Locate the cell with the specified text and output its (x, y) center coordinate. 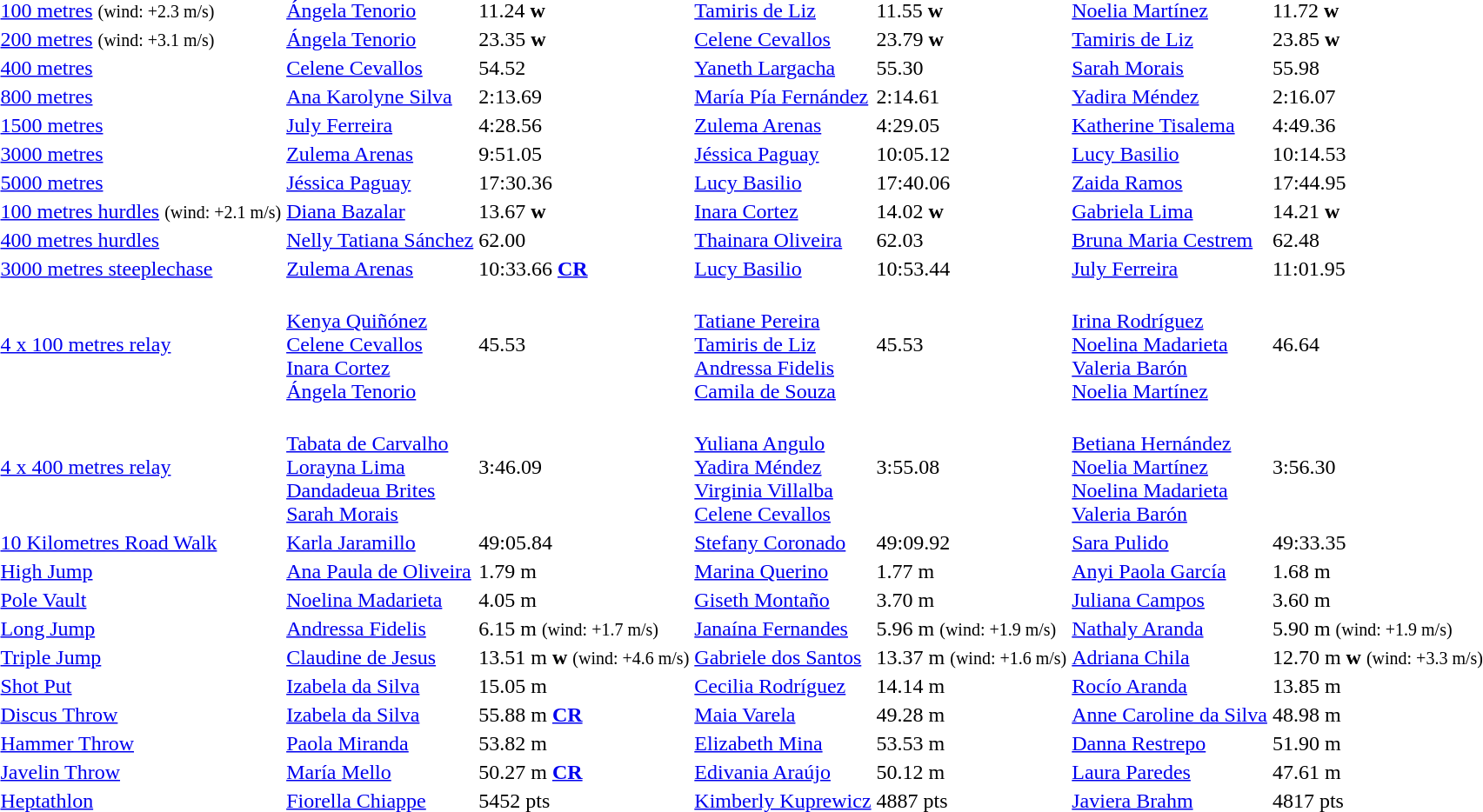
Anyi Paola García (1170, 571)
17:40.06 (972, 183)
María Pía Fernández (783, 97)
Cecilia Rodríguez (783, 686)
53.82 m (585, 743)
Maia Varela (783, 715)
14.02 w (972, 211)
1.77 m (972, 571)
Inara Cortez (783, 211)
Adriana Chila (1170, 657)
Sara Pulido (1170, 542)
María Mello (380, 772)
Tabata de Carvalho Lorayna Lima Dandadeua Brites Sarah Morais (380, 467)
53.53 m (972, 743)
Irina Rodríguez Noelina Madarieta Valeria Barón Noelia Martínez (1170, 344)
4.05 m (585, 600)
Tamiris de Liz (1170, 39)
50.12 m (972, 772)
Marina Querino (783, 571)
3:55.08 (972, 467)
Yadira Méndez (1170, 97)
Gabriele dos Santos (783, 657)
13.67 w (585, 211)
5.96 m (wind: +1.9 m/s) (972, 629)
Rocío Aranda (1170, 686)
49:09.92 (972, 542)
Thainara Oliveira (783, 240)
Claudine de Jesus (380, 657)
Zaida Ramos (1170, 183)
Paola Miranda (380, 743)
Betiana Hernández Noelia Martínez Noelina Madarieta Valeria Barón (1170, 467)
6.15 m (wind: +1.7 m/s) (585, 629)
Danna Restrepo (1170, 743)
Bruna Maria Cestrem (1170, 240)
49:05.84 (585, 542)
62.03 (972, 240)
1.79 m (585, 571)
13.51 m w (wind: +4.6 m/s) (585, 657)
49.28 m (972, 715)
Stefany Coronado (783, 542)
Noelina Madarieta (380, 600)
Andressa Fidelis (380, 629)
Sarah Morais (1170, 68)
13.37 m (wind: +1.6 m/s) (972, 657)
10:53.44 (972, 269)
Katherine Tisalema (1170, 125)
4:28.56 (585, 125)
10:33.66 CR (585, 269)
Yaneth Largacha (783, 68)
Karla Jaramillo (380, 542)
55.88 m CR (585, 715)
Gabriela Lima (1170, 211)
4:29.05 (972, 125)
50.27 m CR (585, 772)
Ana Karolyne Silva (380, 97)
23.35 w (585, 39)
Janaína Fernandes (783, 629)
Nathaly Aranda (1170, 629)
Ana Paula de Oliveira (380, 571)
Kenya Quiñónez Celene Cevallos Inara Cortez Ángela Tenorio (380, 344)
Ángela Tenorio (380, 39)
2:13.69 (585, 97)
55.30 (972, 68)
Elizabeth Mina (783, 743)
62.00 (585, 240)
2:14.61 (972, 97)
Yuliana Angulo Yadira Méndez Virginia Villalba Celene Cevallos (783, 467)
23.79 w (972, 39)
Giseth Montaño (783, 600)
9:51.05 (585, 154)
54.52 (585, 68)
Anne Caroline da Silva (1170, 715)
17:30.36 (585, 183)
Diana Bazalar (380, 211)
Nelly Tatiana Sánchez (380, 240)
15.05 m (585, 686)
Edivania Araújo (783, 772)
14.14 m (972, 686)
3.70 m (972, 600)
3:46.09 (585, 467)
Juliana Campos (1170, 600)
Laura Paredes (1170, 772)
Tatiane Pereira Tamiris de Liz Andressa Fidelis Camila de Souza (783, 344)
10:05.12 (972, 154)
